Capture the cell that displays the provided text and extract its [x, y] central coordinate. 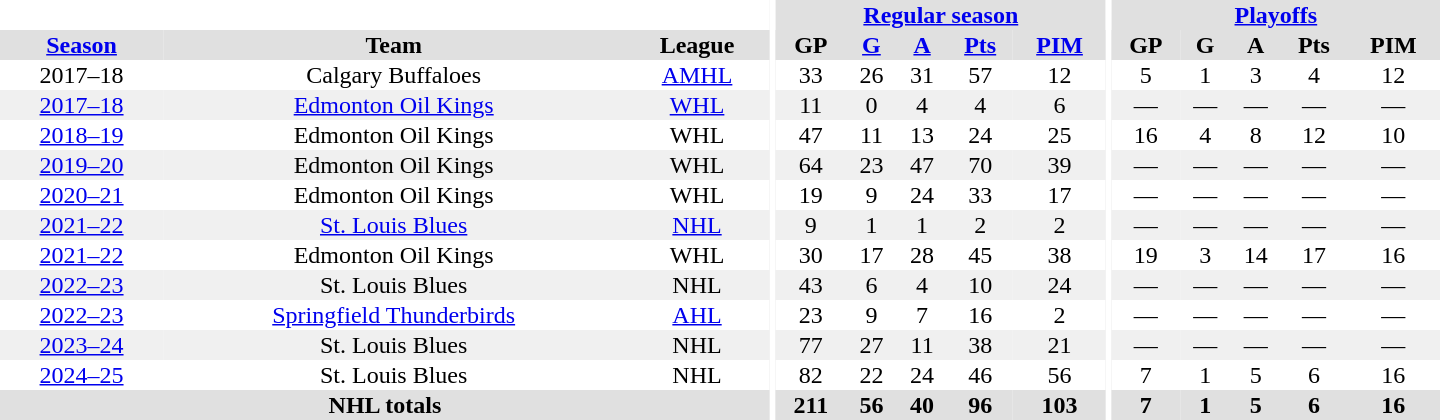
14 [1256, 255]
103 [1060, 405]
96 [980, 405]
40 [922, 405]
57 [980, 75]
Playoffs [1276, 15]
2018–19 [82, 135]
Springfield Thunderbirds [394, 315]
League [697, 45]
2024–25 [82, 375]
Calgary Buffaloes [394, 75]
Regular season [940, 15]
64 [810, 165]
AMHL [697, 75]
21 [1060, 345]
46 [980, 375]
Season [82, 45]
211 [810, 405]
28 [922, 255]
2020–21 [82, 195]
AHL [697, 315]
8 [1256, 135]
82 [810, 375]
30 [810, 255]
70 [980, 165]
Team [394, 45]
27 [872, 345]
0 [872, 105]
26 [872, 75]
77 [810, 345]
NHL totals [385, 405]
2019–20 [82, 165]
39 [1060, 165]
43 [810, 285]
45 [980, 255]
31 [922, 75]
13 [922, 135]
22 [872, 375]
25 [1060, 135]
2023–24 [82, 345]
